Locate the cell with the specified text and output its [x, y] center coordinate. 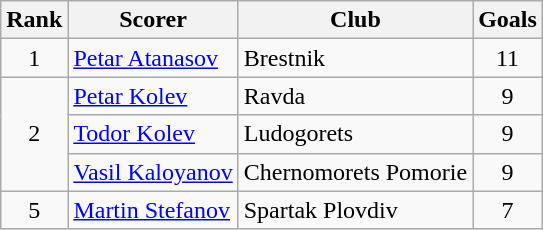
Martin Stefanov [153, 210]
Rank [34, 20]
Vasil Kaloyanov [153, 172]
Ravda [355, 96]
Scorer [153, 20]
1 [34, 58]
Petar Atanasov [153, 58]
2 [34, 134]
7 [508, 210]
Todor Kolev [153, 134]
Petar Kolev [153, 96]
Spartak Plovdiv [355, 210]
Club [355, 20]
Goals [508, 20]
Brestnik [355, 58]
11 [508, 58]
Ludogorets [355, 134]
Chernomorets Pomorie [355, 172]
5 [34, 210]
